Detect which cell encompasses the target text, then output its (X, Y) center coordinate. 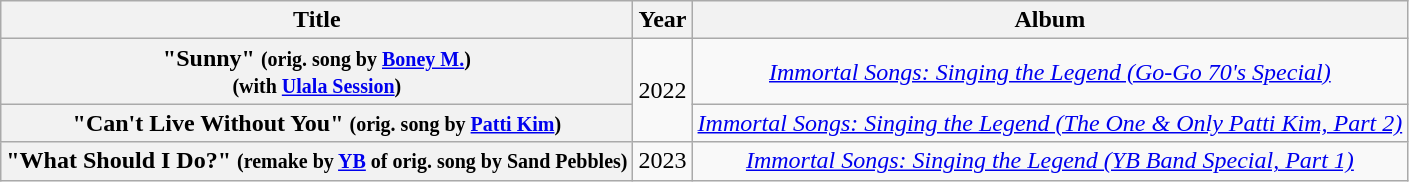
Immortal Songs: Singing the Legend (YB Band Special, Part 1) (1050, 161)
Album (1050, 20)
Year (662, 20)
2022 (662, 90)
"Can't Live Without You" (orig. song by Patti Kim) (317, 123)
Immortal Songs: Singing the Legend (The One & Only Patti Kim, Part 2) (1050, 123)
2023 (662, 161)
Immortal Songs: Singing the Legend (Go-Go 70's Special) (1050, 72)
Title (317, 20)
"Sunny" (orig. song by Boney M.)(with Ulala Session) (317, 72)
"What Should I Do?" (remake by YB of orig. song by Sand Pebbles) (317, 161)
